Return [X, Y] of the center of cell containing provided text 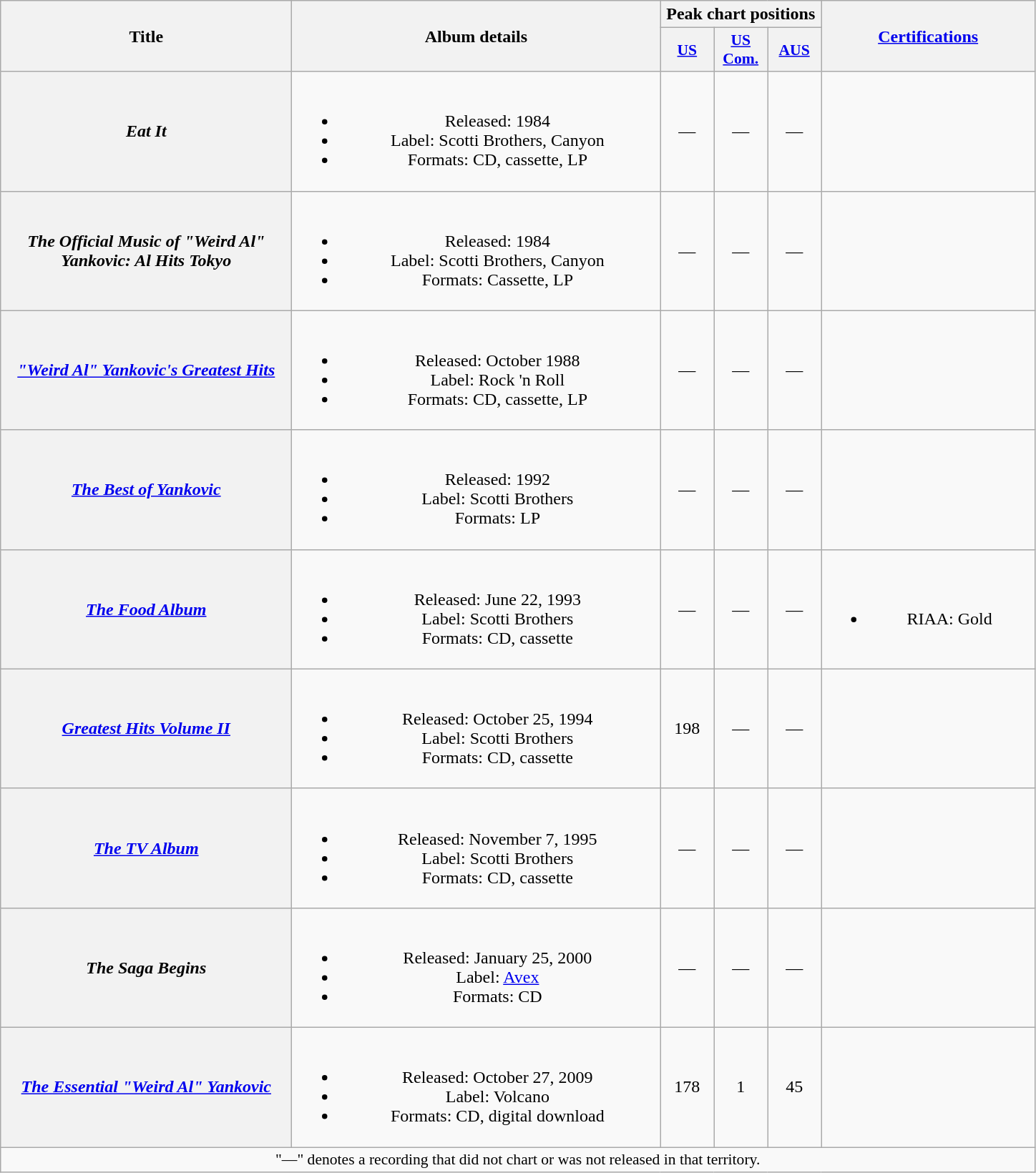
Peak chart positions [741, 14]
Album details [477, 36]
The Official Music of "Weird Al" Yankovic: Al Hits Tokyo [146, 250]
The Food Album [146, 609]
"—" denotes a recording that did not chart or was not released in that territory. [518, 1160]
USCom. [741, 50]
Eat It [146, 132]
Released: 1992 Label: Scotti BrothersFormats: LP [477, 489]
Greatest Hits Volume II [146, 728]
"Weird Al" Yankovic's Greatest Hits [146, 370]
Released: 1984 Label: Scotti Brothers, CanyonFormats: CD, cassette, LP [477, 132]
Released: October 1988Label: Rock 'n RollFormats: CD, cassette, LP [477, 370]
Released: 1984 Label: Scotti Brothers, CanyonFormats: Cassette, LP [477, 250]
Released: June 22, 1993Label: Scotti BrothersFormats: CD, cassette [477, 609]
RIAA: Gold [929, 609]
US [687, 50]
The TV Album [146, 848]
Released: January 25, 2000 Label: AvexFormats: CD [477, 967]
Released: October 27, 2009Label: VolcanoFormats: CD, digital download [477, 1087]
1 [741, 1087]
198 [687, 728]
45 [794, 1087]
The Essential "Weird Al" Yankovic [146, 1087]
178 [687, 1087]
The Saga Begins [146, 967]
Released: November 7, 1995Label: Scotti BrothersFormats: CD, cassette [477, 848]
Title [146, 36]
AUS [794, 50]
The Best of Yankovic [146, 489]
Released: October 25, 1994Label: Scotti BrothersFormats: CD, cassette [477, 728]
Certifications [929, 36]
